From the cell containing the given text, extract its center point as [X, Y] coordinate. 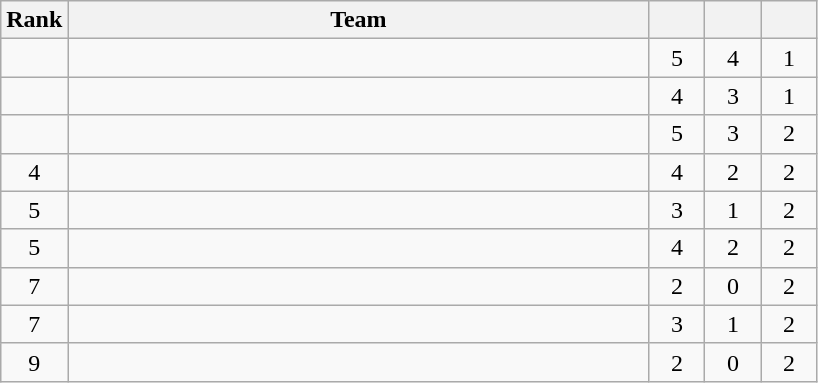
9 [34, 362]
Rank [34, 20]
Team [358, 20]
